From the cell containing the given text, extract its center point as (X, Y) coordinate. 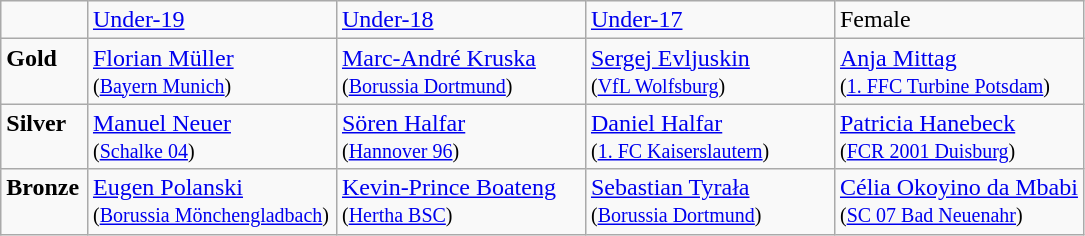
Sebastian Tyrała (Borussia Dortmund) (710, 202)
Sören Halfar (Hannover 96) (460, 136)
Under-17 (710, 20)
Silver (44, 136)
Sergej Evljuskin (VfL Wolfsburg) (710, 72)
Eugen Polanski (Borussia Mönchengladbach) (212, 202)
Patricia Hanebeck (FCR 2001 Duisburg) (958, 136)
Manuel Neuer (Schalke 04) (212, 136)
Gold (44, 72)
Female (958, 20)
Under-19 (212, 20)
Daniel Halfar (1. FC Kaiserslautern) (710, 136)
Célia Okoyino da Mbabi (SC 07 Bad Neuenahr) (958, 202)
Under-18 (460, 20)
Anja Mittag (1. FFC Turbine Potsdam) (958, 72)
Bronze (44, 202)
Kevin-Prince Boateng (Hertha BSC) (460, 202)
Marc-André Kruska (Borussia Dortmund) (460, 72)
Florian Müller (Bayern Munich) (212, 72)
